For the text-containing cell, return its midpoint in [x, y] coordinate format. 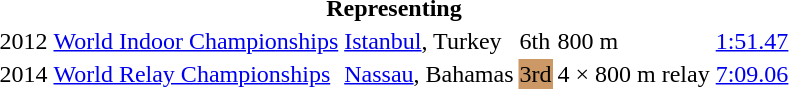
6th [536, 41]
Istanbul, Turkey [429, 41]
4 × 800 m relay [634, 74]
World Relay Championships [196, 74]
3rd [536, 74]
Nassau, Bahamas [429, 74]
800 m [634, 41]
World Indoor Championships [196, 41]
